Locate the cell with the specified text and output its [X, Y] center coordinate. 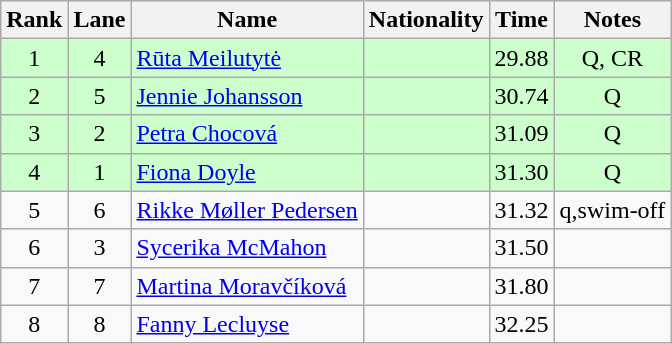
Rank [34, 20]
30.74 [522, 96]
Time [522, 20]
Notes [612, 20]
Fanny Lecluyse [247, 324]
q,swim-off [612, 210]
Nationality [426, 20]
Sycerika McMahon [247, 248]
32.25 [522, 324]
Rikke Møller Pedersen [247, 210]
31.30 [522, 172]
Jennie Johansson [247, 96]
31.32 [522, 210]
Lane [100, 20]
Martina Moravčíková [247, 286]
29.88 [522, 58]
Q, CR [612, 58]
Petra Chocová [247, 134]
Name [247, 20]
31.09 [522, 134]
31.50 [522, 248]
Rūta Meilutytė [247, 58]
Fiona Doyle [247, 172]
31.80 [522, 286]
